Capture the cell that displays the provided text and extract its [X, Y] central coordinate. 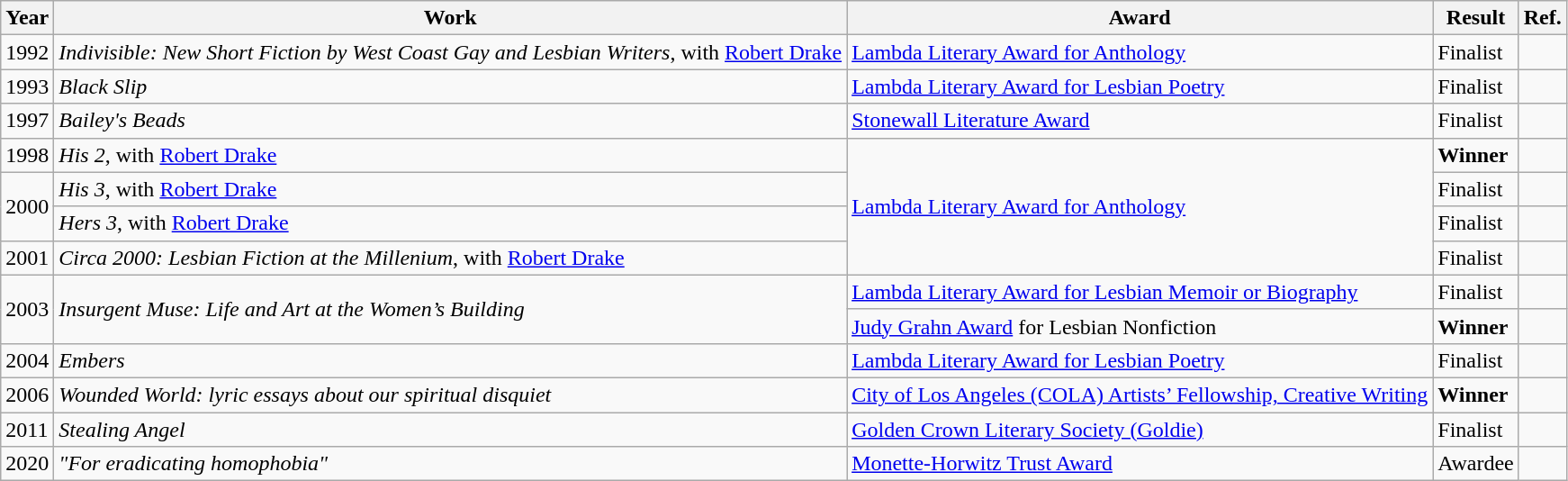
Lambda Literary Award for Lesbian Memoir or Biography [1140, 292]
Bailey's Beads [450, 121]
2000 [27, 206]
Indivisible: New Short Fiction by West Coast Gay and Lesbian Writers, with Robert Drake [450, 52]
City of Los Angeles (COLA) Artists’ Fellowship, Creative Writing [1140, 395]
Awardee [1476, 464]
2001 [27, 258]
Black Slip [450, 86]
1998 [27, 155]
Insurgent Muse: Life and Art at the Women’s Building [450, 309]
Judy Grahn Award for Lesbian Nonfiction [1140, 326]
Circa 2000: Lesbian Fiction at the Millenium, with Robert Drake [450, 258]
Hers 3, with Robert Drake [450, 223]
Monette-Horwitz Trust Award [1140, 464]
"For eradicating homophobia" [450, 464]
Wounded World: lyric essays about our spiritual disquiet [450, 395]
Year [27, 18]
His 2, with Robert Drake [450, 155]
Stealing Angel [450, 430]
Ref. [1543, 18]
2004 [27, 360]
Award [1140, 18]
2011 [27, 430]
Result [1476, 18]
2006 [27, 395]
1992 [27, 52]
1997 [27, 121]
Golden Crown Literary Society (Goldie) [1140, 430]
His 3, with Robert Drake [450, 189]
Embers [450, 360]
1993 [27, 86]
2003 [27, 309]
2020 [27, 464]
Work [450, 18]
Stonewall Literature Award [1140, 121]
